For the text-containing cell, return its midpoint in [x, y] coordinate format. 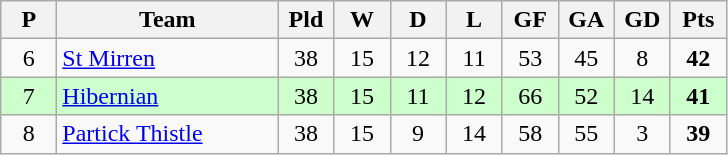
Pts [698, 20]
55 [586, 134]
6 [29, 58]
7 [29, 96]
Hibernian [168, 96]
P [29, 20]
9 [418, 134]
52 [586, 96]
Pld [306, 20]
Team [168, 20]
3 [642, 134]
39 [698, 134]
St Mirren [168, 58]
Partick Thistle [168, 134]
D [418, 20]
41 [698, 96]
53 [530, 58]
L [474, 20]
GF [530, 20]
GD [642, 20]
58 [530, 134]
GA [586, 20]
W [362, 20]
66 [530, 96]
45 [586, 58]
42 [698, 58]
